Locate the cell with the specified text and output its [x, y] center coordinate. 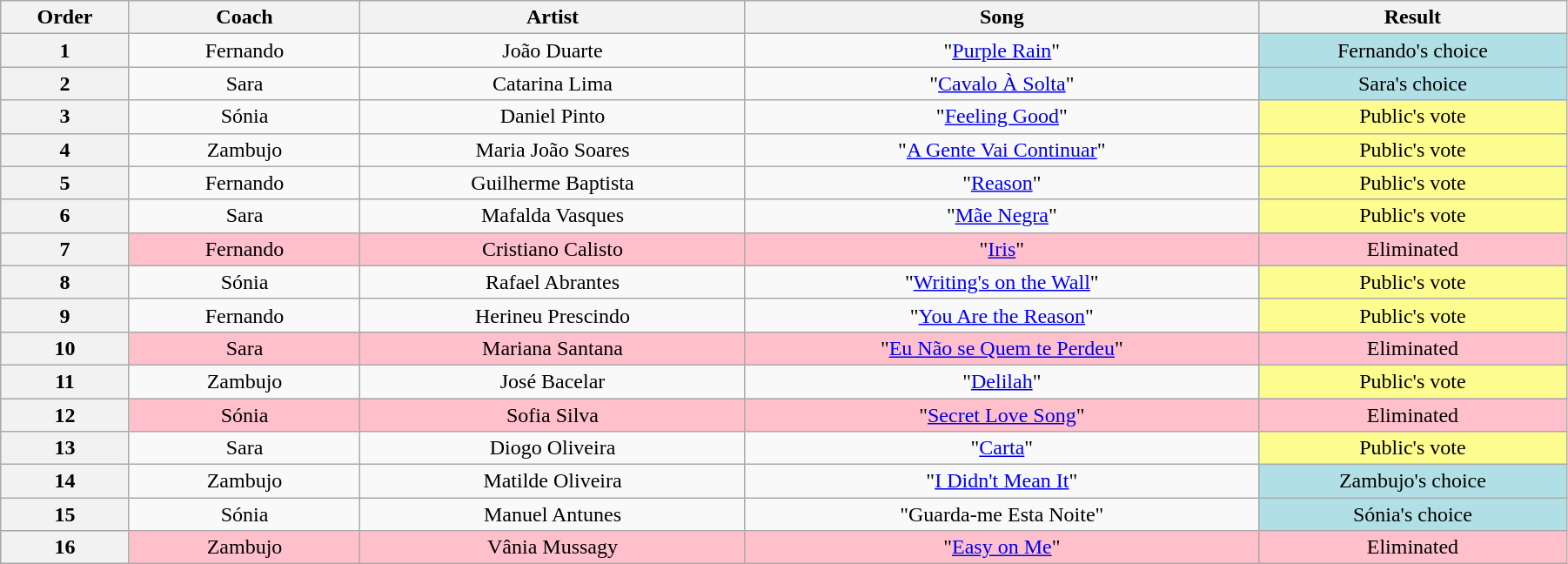
3 [64, 117]
16 [64, 547]
13 [64, 448]
"You Are the Reason" [1002, 315]
"Purple Rain" [1002, 50]
"Mãe Negra" [1002, 216]
Catarina Lima [553, 84]
Song [1002, 17]
12 [64, 415]
Sofia Silva [553, 415]
Herineu Prescindo [553, 315]
Manuel Antunes [553, 514]
"Iris" [1002, 249]
8 [64, 282]
João Duarte [553, 50]
Guilherme Baptista [553, 183]
5 [64, 183]
Coach [245, 17]
14 [64, 481]
"Easy on Me" [1002, 547]
2 [64, 84]
"Delilah" [1002, 381]
Mafalda Vasques [553, 216]
10 [64, 348]
4 [64, 150]
6 [64, 216]
"Cavalo À Solta" [1002, 84]
"Eu Não se Quem te Perdeu" [1002, 348]
Sara's choice [1412, 84]
11 [64, 381]
Diogo Oliveira [553, 448]
José Bacelar [553, 381]
"I Didn't Mean It" [1002, 481]
Maria João Soares [553, 150]
Daniel Pinto [553, 117]
"Reason" [1002, 183]
7 [64, 249]
"Feeling Good" [1002, 117]
Mariana Santana [553, 348]
"Writing's on the Wall" [1002, 282]
Artist [553, 17]
9 [64, 315]
"Secret Love Song" [1002, 415]
Zambujo's choice [1412, 481]
Cristiano Calisto [553, 249]
15 [64, 514]
Sónia's choice [1412, 514]
"A Gente Vai Continuar" [1002, 150]
1 [64, 50]
Order [64, 17]
Fernando's choice [1412, 50]
"Carta" [1002, 448]
Matilde Oliveira [553, 481]
Result [1412, 17]
"Guarda-me Esta Noite" [1002, 514]
Rafael Abrantes [553, 282]
Vânia Mussagy [553, 547]
